Find where the given text appears and provide that cell's center as [x, y] coordinate. 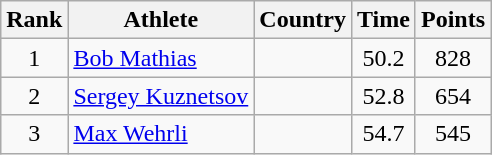
Bob Mathias [161, 58]
654 [452, 96]
Athlete [161, 20]
545 [452, 134]
52.8 [384, 96]
3 [34, 134]
828 [452, 58]
Max Wehrli [161, 134]
Sergey Kuznetsov [161, 96]
50.2 [384, 58]
Country [303, 20]
2 [34, 96]
Points [452, 20]
Rank [34, 20]
54.7 [384, 134]
1 [34, 58]
Time [384, 20]
